Capture the cell that displays the provided text and extract its [x, y] central coordinate. 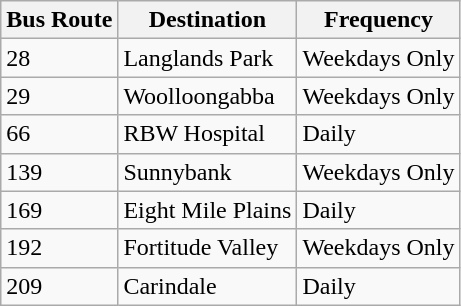
RBW Hospital [208, 134]
Carindale [208, 286]
139 [60, 172]
Destination [208, 20]
Frequency [378, 20]
Woolloongabba [208, 96]
Fortitude Valley [208, 248]
209 [60, 286]
66 [60, 134]
169 [60, 210]
29 [60, 96]
Bus Route [60, 20]
192 [60, 248]
28 [60, 58]
Langlands Park [208, 58]
Eight Mile Plains [208, 210]
Sunnybank [208, 172]
